Return (x, y) of the center of cell containing provided text 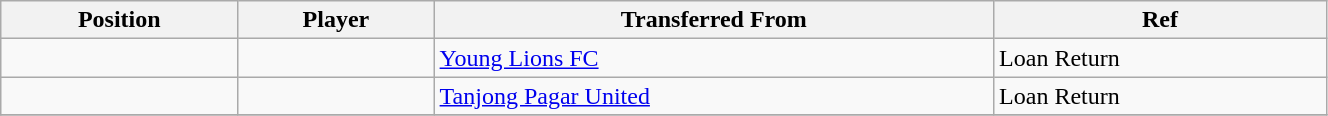
Tanjong Pagar United (714, 96)
Position (120, 20)
Player (336, 20)
Ref (1160, 20)
Young Lions FC (714, 58)
Transferred From (714, 20)
